Determine the (X, Y) coordinate at the center of the cell enclosing the given text.  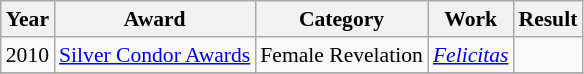
Year (28, 19)
2010 (28, 55)
Work (471, 19)
Silver Condor Awards (154, 55)
Result (548, 19)
Female Revelation (342, 55)
Award (154, 19)
Felicitas (471, 55)
Category (342, 19)
